For the text-containing cell, return its midpoint in (X, Y) coordinate format. 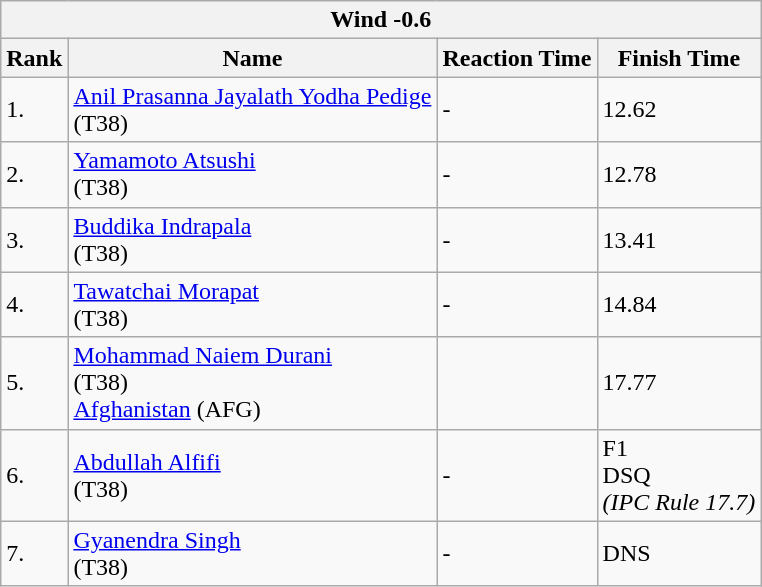
Name (252, 58)
Rank (34, 58)
12.78 (679, 174)
7. (34, 554)
Mohammad Naiem Durani(T38) Afghanistan (AFG) (252, 383)
Yamamoto Atsushi(T38) (252, 174)
Buddika Indrapala(T38) (252, 240)
14.84 (679, 304)
Gyanendra Singh(T38) (252, 554)
1. (34, 110)
13.41 (679, 240)
4. (34, 304)
6. (34, 475)
2. (34, 174)
DNS (679, 554)
Wind -0.6 (381, 20)
F1DSQ(IPC Rule 17.7) (679, 475)
Reaction Time (517, 58)
Finish Time (679, 58)
Abdullah Alfifi(T38) (252, 475)
Anil Prasanna Jayalath Yodha Pedige(T38) (252, 110)
5. (34, 383)
Tawatchai Morapat(T38) (252, 304)
17.77 (679, 383)
3. (34, 240)
12.62 (679, 110)
